Capture the cell that displays the provided text and extract its [x, y] central coordinate. 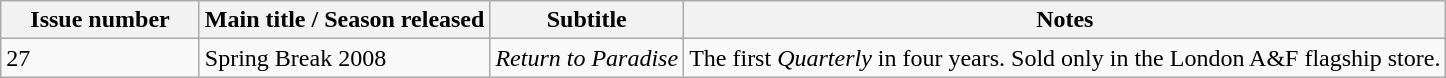
Return to Paradise [587, 58]
The first Quarterly in four years. Sold only in the London A&F flagship store. [1065, 58]
Subtitle [587, 20]
Notes [1065, 20]
Spring Break 2008 [344, 58]
27 [100, 58]
Main title / Season released [344, 20]
Issue number [100, 20]
